Extract the [x, y] coordinate from the center of the cell holding the provided text.  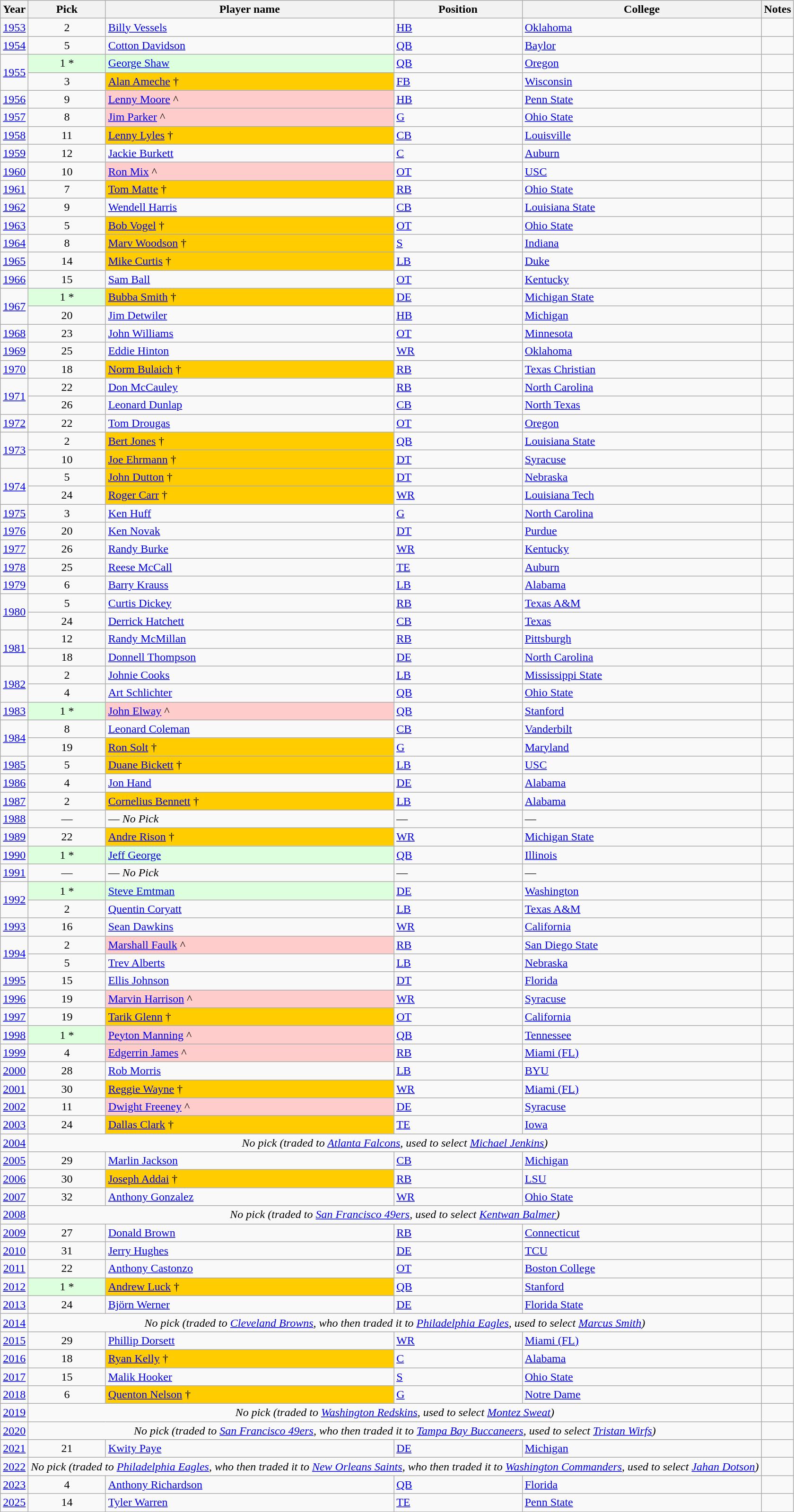
Donnell Thompson [250, 657]
Jim Detwiler [250, 315]
Quenton Nelson † [250, 1395]
Maryland [642, 747]
1957 [14, 117]
Leonard Coleman [250, 729]
2016 [14, 1358]
1978 [14, 567]
1984 [14, 738]
28 [67, 1071]
1995 [14, 981]
Leonard Dunlap [250, 405]
2006 [14, 1179]
Jackie Burkett [250, 153]
Tennessee [642, 1035]
1963 [14, 225]
Dallas Clark † [250, 1125]
1982 [14, 684]
Texas Christian [642, 369]
Johnie Cooks [250, 675]
1987 [14, 801]
32 [67, 1197]
Louisiana Tech [642, 495]
Ellis Johnson [250, 981]
1953 [14, 27]
Joseph Addai † [250, 1179]
Reese McCall [250, 567]
Jerry Hughes [250, 1251]
31 [67, 1251]
Billy Vessels [250, 27]
1962 [14, 207]
2019 [14, 1413]
Ken Novak [250, 531]
Louisville [642, 135]
1959 [14, 153]
Position [458, 9]
Anthony Castonzo [250, 1269]
Marv Woodson † [250, 243]
Kwity Paye [250, 1449]
2000 [14, 1071]
2025 [14, 1503]
Lenny Lyles † [250, 135]
Ryan Kelly † [250, 1358]
Eddie Hinton [250, 351]
BYU [642, 1071]
2013 [14, 1305]
2011 [14, 1269]
2021 [14, 1449]
2023 [14, 1485]
1974 [14, 486]
Baylor [642, 45]
Norm Bulaich † [250, 369]
1968 [14, 333]
Edgerrin James ^ [250, 1053]
Reggie Wayne † [250, 1089]
No pick (traded to Washington Redskins, used to select Montez Sweat) [395, 1413]
Roger Carr † [250, 495]
Andrew Luck † [250, 1287]
Jon Hand [250, 783]
Joe Ehrmann † [250, 459]
Texas [642, 621]
Alan Ameche † [250, 81]
Tarik Glenn † [250, 1017]
John Williams [250, 333]
San Diego State [642, 945]
2017 [14, 1377]
Dwight Freeney ^ [250, 1107]
2007 [14, 1197]
Boston College [642, 1269]
John Elway ^ [250, 711]
2005 [14, 1161]
2008 [14, 1215]
Quentin Coryatt [250, 909]
Tyler Warren [250, 1503]
Lenny Moore ^ [250, 99]
Duke [642, 261]
Art Schlichter [250, 693]
1997 [14, 1017]
1955 [14, 72]
Marvin Harrison ^ [250, 999]
1996 [14, 999]
2009 [14, 1233]
Cornelius Bennett † [250, 801]
John Dutton † [250, 477]
LSU [642, 1179]
Derrick Hatchett [250, 621]
1979 [14, 585]
2001 [14, 1089]
7 [67, 189]
1998 [14, 1035]
Ken Huff [250, 513]
Purdue [642, 531]
Wendell Harris [250, 207]
Bert Jones † [250, 441]
1965 [14, 261]
Randy Burke [250, 549]
Donald Brown [250, 1233]
1966 [14, 279]
Jim Parker ^ [250, 117]
2002 [14, 1107]
1977 [14, 549]
1956 [14, 99]
1981 [14, 648]
23 [67, 333]
21 [67, 1449]
Pick [67, 9]
FB [458, 81]
Indiana [642, 243]
Notre Dame [642, 1395]
Björn Werner [250, 1305]
Duane Bickett † [250, 765]
No pick (traded to San Francisco 49ers, used to select Kentwan Balmer) [395, 1215]
College [642, 9]
2003 [14, 1125]
2004 [14, 1143]
Ron Mix ^ [250, 171]
Tom Drougas [250, 423]
2012 [14, 1287]
Illinois [642, 855]
Marshall Faulk ^ [250, 945]
TCU [642, 1251]
1993 [14, 927]
1976 [14, 531]
1989 [14, 837]
Notes [777, 9]
1988 [14, 819]
Washington [642, 891]
Phillip Dorsett [250, 1340]
Barry Krauss [250, 585]
1971 [14, 396]
No pick (traded to San Francisco 49ers, who then traded it to Tampa Bay Buccaneers, used to select Tristan Wirfs) [395, 1431]
1960 [14, 171]
Player name [250, 9]
2015 [14, 1340]
Year [14, 9]
George Shaw [250, 63]
2018 [14, 1395]
Rob Morris [250, 1071]
16 [67, 927]
2020 [14, 1431]
Cotton Davidson [250, 45]
Mike Curtis † [250, 261]
Connecticut [642, 1233]
1985 [14, 765]
1961 [14, 189]
1964 [14, 243]
Trev Alberts [250, 963]
1970 [14, 369]
1980 [14, 612]
Malik Hooker [250, 1377]
No pick (traded to Atlanta Falcons, used to select Michael Jenkins) [395, 1143]
Tom Matte † [250, 189]
Minnesota [642, 333]
Iowa [642, 1125]
Bob Vogel † [250, 225]
2022 [14, 1467]
Steve Emtman [250, 891]
27 [67, 1233]
1992 [14, 900]
Wisconsin [642, 81]
Bubba Smith † [250, 297]
Florida State [642, 1305]
No pick (traded to Cleveland Browns, who then traded it to Philadelphia Eagles, used to select Marcus Smith) [395, 1322]
Sean Dawkins [250, 927]
Andre Rison † [250, 837]
Sam Ball [250, 279]
Ron Solt † [250, 747]
1991 [14, 873]
1954 [14, 45]
1967 [14, 306]
Anthony Richardson [250, 1485]
1972 [14, 423]
1973 [14, 450]
1994 [14, 954]
1969 [14, 351]
2014 [14, 1322]
1999 [14, 1053]
1958 [14, 135]
Vanderbilt [642, 729]
Mississippi State [642, 675]
Pittsburgh [642, 639]
Peyton Manning ^ [250, 1035]
1975 [14, 513]
Curtis Dickey [250, 603]
Randy McMillan [250, 639]
North Texas [642, 405]
1986 [14, 783]
1983 [14, 711]
Jeff George [250, 855]
2010 [14, 1251]
1990 [14, 855]
Don McCauley [250, 387]
Anthony Gonzalez [250, 1197]
Marlin Jackson [250, 1161]
